Capture the cell that displays the provided text and extract its (X, Y) central coordinate. 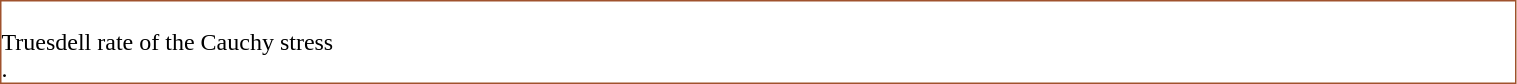
Truesdell rate of the Cauchy stress . (758, 42)
